Provide the [x, y] coordinate of the cell's center where the given text is located.  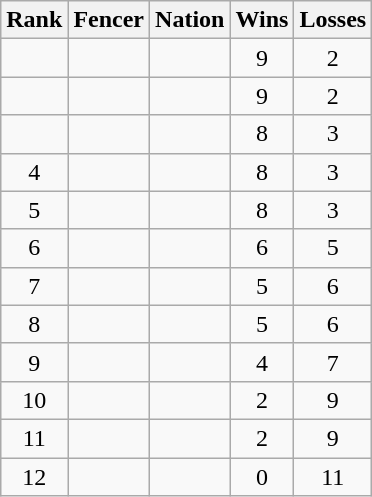
Fencer [109, 20]
Nation [190, 20]
0 [262, 477]
12 [34, 477]
10 [34, 400]
Wins [262, 20]
Losses [333, 20]
Rank [34, 20]
